Pinpoint the cell where the given text exists, returning its (X, Y) midpoint coordinate. 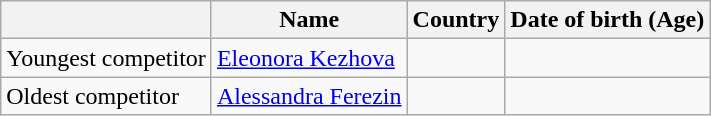
Eleonora Kezhova (309, 58)
Country (456, 20)
Oldest competitor (106, 96)
Name (309, 20)
Alessandra Ferezin (309, 96)
Youngest competitor (106, 58)
Date of birth (Age) (608, 20)
